For the text-containing cell, return its midpoint in (X, Y) coordinate format. 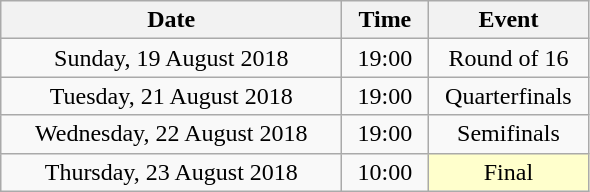
Semifinals (508, 134)
Final (508, 172)
Quarterfinals (508, 96)
Event (508, 20)
Date (172, 20)
Tuesday, 21 August 2018 (172, 96)
Round of 16 (508, 58)
Time (385, 20)
Thursday, 23 August 2018 (172, 172)
Wednesday, 22 August 2018 (172, 134)
Sunday, 19 August 2018 (172, 58)
10:00 (385, 172)
